Return the [X, Y] coordinate for the center point of the cell that contains the specified text.  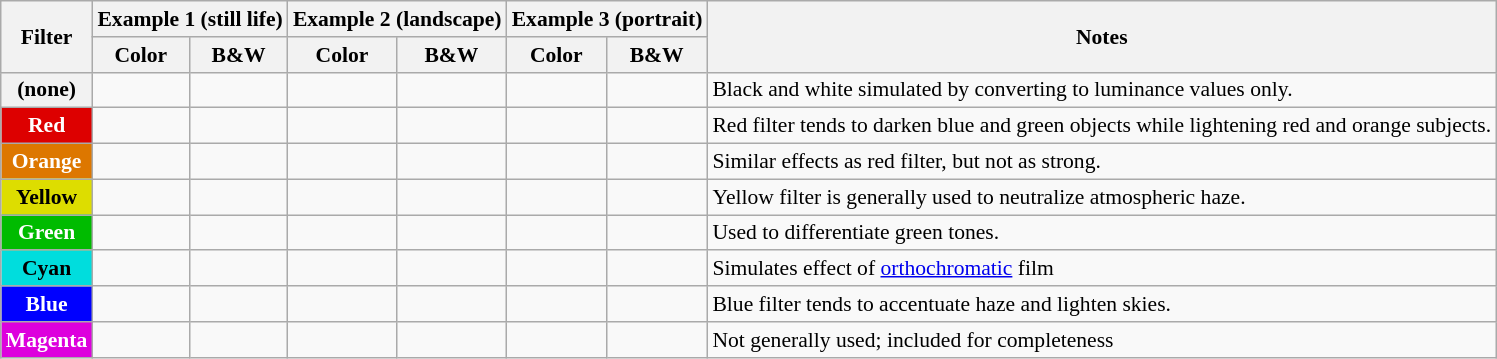
Yellow filter is generally used to neutralize atmospheric haze. [1102, 197]
Used to differentiate green tones. [1102, 233]
Red [47, 126]
Filter [47, 36]
Not generally used; included for completeness [1102, 340]
Notes [1102, 36]
Example 3 (portrait) [608, 19]
Example 1 (still life) [190, 19]
Similar effects as red filter, but not as strong. [1102, 162]
Cyan [47, 269]
Green [47, 233]
Magenta [47, 340]
Blue [47, 304]
Yellow [47, 197]
Simulates effect of orthochromatic film [1102, 269]
(none) [47, 90]
Black and white simulated by converting to luminance values only. [1102, 90]
Orange [47, 162]
Red filter tends to darken blue and green objects while lightening red and orange subjects. [1102, 126]
Example 2 (landscape) [398, 19]
Blue filter tends to accentuate haze and lighten skies. [1102, 304]
